Locate the cell with the specified text and output its (x, y) center coordinate. 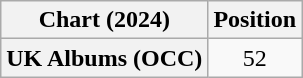
UK Albums (OCC) (104, 58)
Chart (2024) (104, 20)
Position (255, 20)
52 (255, 58)
